Output the [X, Y] coordinate of the center of the cell containing the given text.  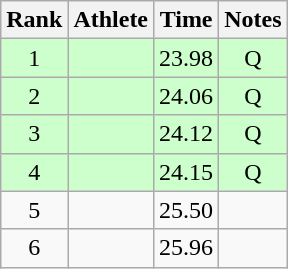
24.06 [186, 96]
25.50 [186, 210]
6 [34, 248]
Time [186, 20]
Athlete [111, 20]
5 [34, 210]
3 [34, 134]
Rank [34, 20]
Notes [253, 20]
24.12 [186, 134]
2 [34, 96]
4 [34, 172]
25.96 [186, 248]
1 [34, 58]
23.98 [186, 58]
24.15 [186, 172]
